Search for the cell housing the specified text and yield its [X, Y] center coordinate. 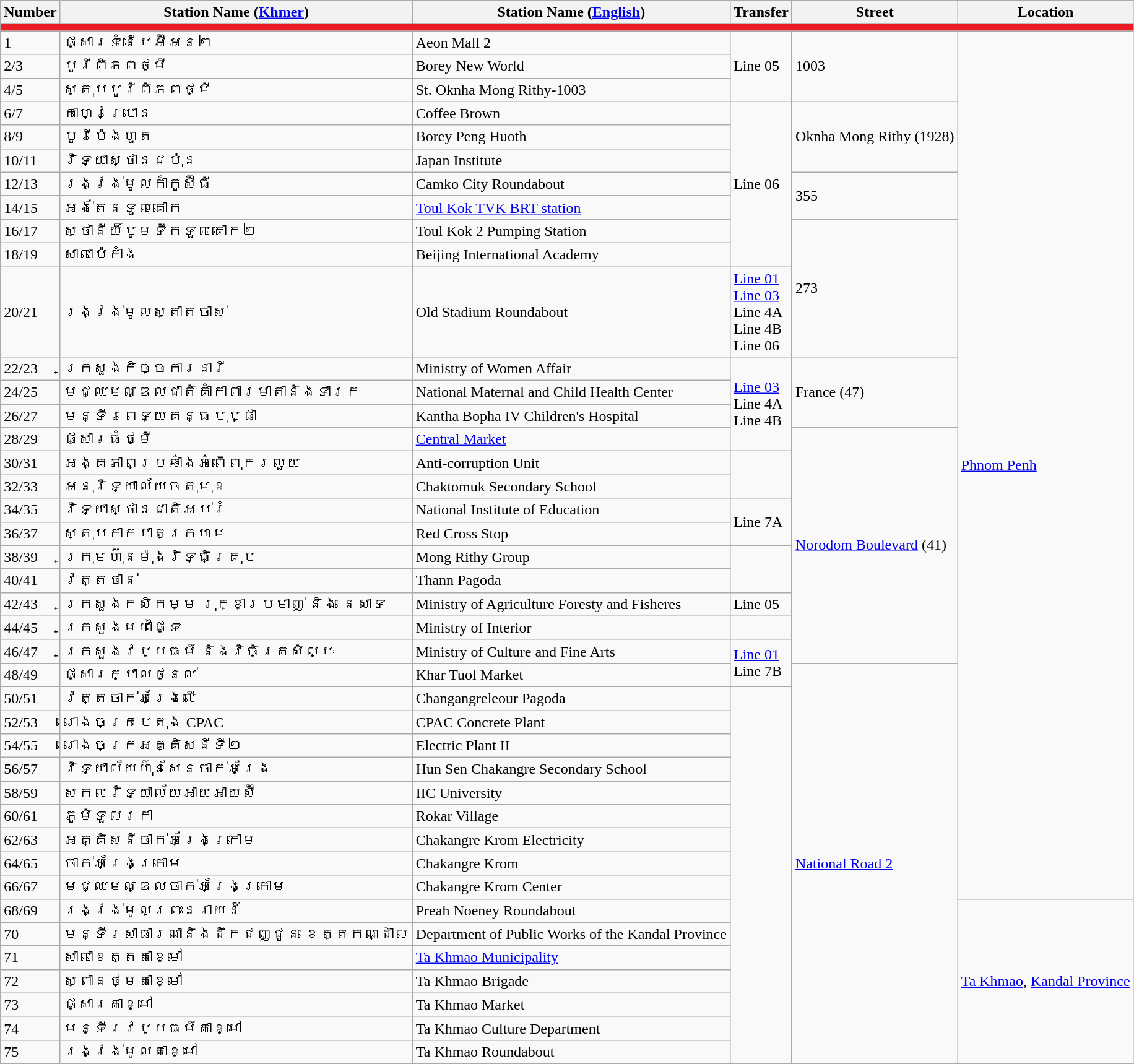
ភូមិទួលរកា [236, 816]
Camko City Roundabout [571, 184]
50/51 [30, 698]
Central Market [571, 439]
រង្វង់មូលស្តាតចាស់ [236, 311]
រង្វង់មូលកាំកូស៊ីធី [236, 184]
វិទ្យាល័យហ៊ុនសែនចាក់អង្រែ [236, 769]
72 [30, 981]
បូរីពិភពថ្មី [236, 66]
12/13 [30, 184]
1 [30, 43]
14/15 [30, 207]
60/61 [30, 816]
Toul Kok TVK BRT station [571, 207]
Rokar Village [571, 816]
Mong Rithy Group [571, 557]
Norodom Boulevard (41) [875, 546]
62/63 [30, 840]
St. Oknha Mong Rithy-1003 [571, 90]
មជ្ឈមណ្ឌលចាក់អង្រែក្រោម [236, 887]
មន្ទីរវប្បធម៍តាខ្មៅ [236, 1028]
Number [30, 12]
Japan Institute [571, 160]
4/5 [30, 90]
58/59 [30, 793]
អង់តែនទួលគោក [236, 207]
70 [30, 934]
56/57 [30, 769]
Ministry of Women Affair [571, 369]
26/27 [30, 416]
66/67 [30, 887]
Electric Plant II [571, 746]
Street [875, 12]
Borey Peng Huoth [571, 137]
ស្តុបបូរីពិភពថ្មី [236, 90]
ក្រសួងកិច្ចការនារី [236, 369]
France (47) [875, 392]
រង្វង់មូលតាខ្មៅ [236, 1052]
38/39 [30, 557]
រោងចក្រអគ្គិសនីទី២ [236, 746]
Department of Public Works of the Kandal Province [571, 934]
Ta Khmao Municipality [571, 958]
Line 06 [761, 184]
Ta Khmao Roundabout [571, 1052]
National Road 2 [875, 863]
Beijing International Academy [571, 254]
CPAC Concrete Plant [571, 722]
Aeon Mall 2 [571, 43]
សាលាខេត្តតាខ្មៅ [236, 958]
សាលាប៉េកាំង [236, 254]
Chakangre Krom Electricity [571, 840]
Toul Kok 2 Pumping Station [571, 231]
កាហ្វេប្រោន [236, 113]
វត្តថាន់ [236, 581]
Changangreleour Pagoda [571, 698]
1003 [875, 66]
71 [30, 958]
Line 7A [761, 522]
Station Name (English) [571, 12]
Coffee Brown [571, 113]
រង្វង់មូលព្រះនរាយន៍ [236, 910]
Hun Sen Chakangre Secondary School [571, 769]
44/45 [30, 628]
ក្រុមហ៊ុនម៉ុងរិទ្ធិគ្រុប [236, 557]
Ministry of Culture and Fine Arts [571, 651]
Location [1045, 12]
20/21 [30, 311]
42/43 [30, 604]
ផ្សារតាខ្មៅ [236, 1005]
វិទ្យាស្ថានជប៉ុន [236, 160]
ស្ថានីយ៏បូមទឹកទួលគោក២ [236, 231]
Ministry of Agriculture Foresty and Fisheres [571, 604]
48/49 [30, 675]
IIC University [571, 793]
64/65 [30, 863]
74 [30, 1028]
Station Name (Khmer) [236, 12]
Red Cross Stop [571, 534]
Phnom Penh [1045, 465]
National Maternal and Child Health Center [571, 392]
Ministry of Interior [571, 628]
អគ្គិសនីចាក់អង្រែក្រោម [236, 840]
Oknha Mong Rithy (1928) [875, 137]
10/11 [30, 160]
16/17 [30, 231]
34/35 [30, 510]
30/31 [30, 463]
Borey New World [571, 66]
មន្ទីរសាធារណានិងដឹកជញ្ជូន ខេត្តកណ្ដាល [236, 934]
ស្តុបកាកបាតក្រហម [236, 534]
Anti-corruption Unit [571, 463]
មន្ទីរពេទ្យគន្ធបុប្ផា [236, 416]
32/33 [30, 487]
វិទ្យាស្ថានជាតិអប់រំ [236, 510]
Transfer [761, 12]
ផ្សារក្បាលថ្នល់ [236, 675]
វត្តចាក់អង្រែលើ [236, 698]
Preah Noeney Roundabout [571, 910]
54/55 [30, 746]
6/7 [30, 113]
8/9 [30, 137]
52/53 [30, 722]
National Institute of Education [571, 510]
40/41 [30, 581]
75 [30, 1052]
ក្រសួងកសិកម្ម រុក្ខាប្រមាញ់ និង នេសាទ [236, 604]
ផ្សារទំនើបអ៊ីអន២ [236, 43]
Khar Tuol Market [571, 675]
22/23 [30, 369]
Ta Khmao Brigade [571, 981]
28/29 [30, 439]
អង្គភាពប្រឆាំងអំពើពុករលួយ [236, 463]
46/47 [30, 651]
Chakangre Krom Center [571, 887]
រោងចក្របេតុង CPAC [236, 722]
73 [30, 1005]
បូរីប៉េងហួត [236, 137]
ចាក់អង្រែក្រោម [236, 863]
ក្រសួងមហាផ្ទៃ [236, 628]
68/69 [30, 910]
Ta Khmao, Kandal Province [1045, 981]
ក្រសួងវប្បធម៍ និងវិចិត្រសិល្បៈ [236, 651]
36/37 [30, 534]
18/19 [30, 254]
2/3 [30, 66]
ស្ពានថ្មតាខ្មៅ [236, 981]
សកលវិទ្យាល័យអាយអាយស៊ី [236, 793]
Line 03Line 4ALine 4B [761, 404]
Kantha Bopha IV Children's Hospital [571, 416]
273 [875, 288]
Chakangre Krom [571, 863]
Thann Pagoda [571, 581]
Line 01Line 7B [761, 663]
អនុវិទ្យាល័យចតុមុខ [236, 487]
24/25 [30, 392]
មជ្ឈមណ្ឌលជាតិគាំកាពារមាតានិងទារក [236, 392]
Ta Khmao Culture Department [571, 1028]
Ta Khmao Market [571, 1005]
Old Stadium Roundabout [571, 311]
Chaktomuk Secondary School [571, 487]
Line 01Line 03Line 4ALine 4BLine 06 [761, 311]
ផ្សារធំថ្មី [236, 439]
355 [875, 196]
